From the cell containing the given text, extract its center point as (X, Y) coordinate. 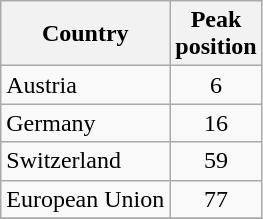
Country (86, 34)
Germany (86, 123)
6 (216, 85)
59 (216, 161)
Switzerland (86, 161)
European Union (86, 199)
Peakposition (216, 34)
16 (216, 123)
77 (216, 199)
Austria (86, 85)
